Scan for the cell matching the given text and deliver its [x, y] coordinate at center. 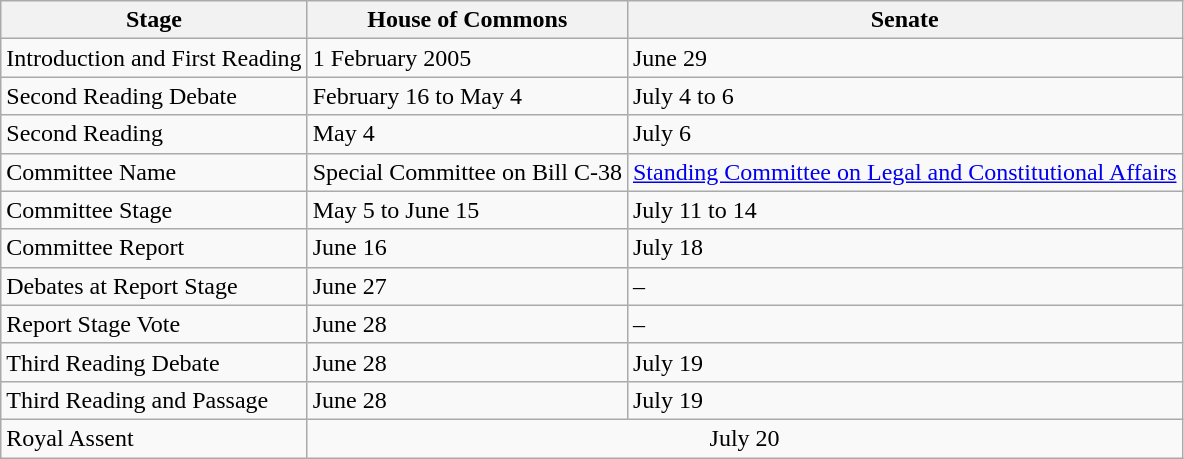
February 16 to May 4 [467, 96]
May 4 [467, 134]
House of Commons [467, 20]
Second Reading Debate [154, 96]
July 11 to 14 [904, 210]
July 20 [744, 438]
Third Reading Debate [154, 362]
Third Reading and Passage [154, 400]
Senate [904, 20]
Second Reading [154, 134]
Committee Stage [154, 210]
Special Committee on Bill C-38 [467, 172]
June 29 [904, 58]
May 5 to June 15 [467, 210]
June 16 [467, 248]
Royal Assent [154, 438]
June 27 [467, 286]
Standing Committee on Legal and Constitutional Affairs [904, 172]
Debates at Report Stage [154, 286]
1 February 2005 [467, 58]
July 6 [904, 134]
July 4 to 6 [904, 96]
Report Stage Vote [154, 324]
Stage [154, 20]
Committee Report [154, 248]
Committee Name [154, 172]
July 18 [904, 248]
Introduction and First Reading [154, 58]
